Search for the cell housing the specified text and yield its (x, y) center coordinate. 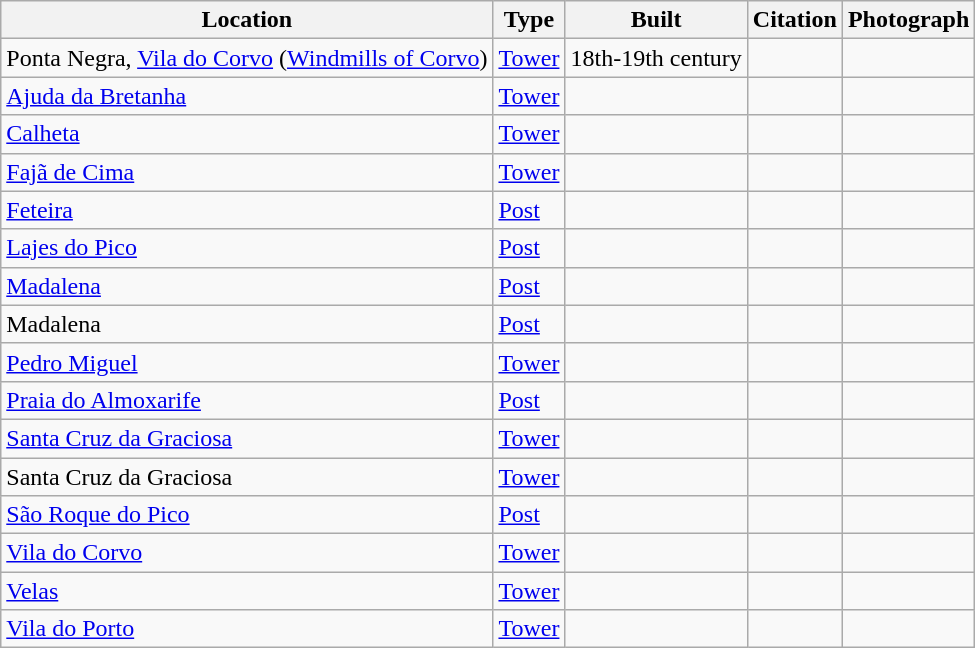
Ponta Negra, Vila do Corvo (Windmills of Corvo) (247, 58)
Fajã de Cima (247, 172)
Built (656, 20)
Type (529, 20)
Photograph (908, 20)
Pedro Miguel (247, 362)
Lajes do Pico (247, 248)
Feteira (247, 210)
Vila do Porto (247, 629)
Velas (247, 591)
Citation (794, 20)
18th-19th century (656, 58)
Calheta (247, 134)
Ajuda da Bretanha (247, 96)
Praia do Almoxarife (247, 400)
Vila do Corvo (247, 553)
São Roque do Pico (247, 515)
Location (247, 20)
